For the text-containing cell, return its midpoint in (x, y) coordinate format. 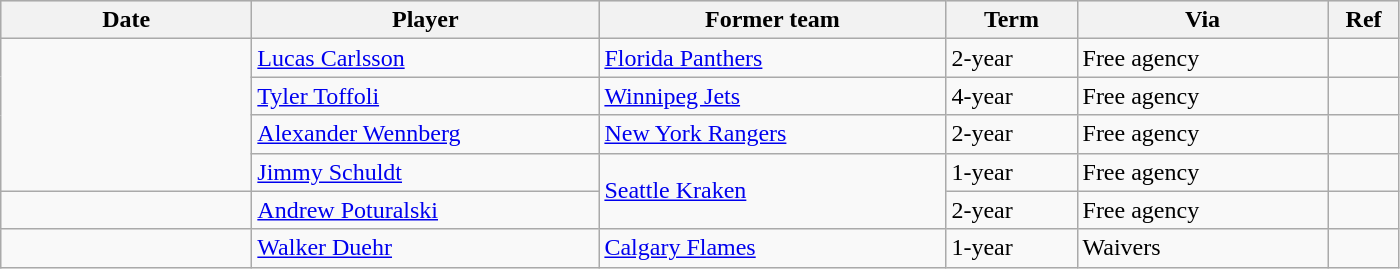
Former team (772, 20)
Player (426, 20)
Term (1012, 20)
Alexander Wennberg (426, 134)
Lucas Carlsson (426, 58)
Jimmy Schuldt (426, 172)
Ref (1364, 20)
4-year (1012, 96)
Walker Duehr (426, 248)
Date (126, 20)
Via (1202, 20)
Calgary Flames (772, 248)
Waivers (1202, 248)
Andrew Poturalski (426, 210)
Florida Panthers (772, 58)
Seattle Kraken (772, 191)
New York Rangers (772, 134)
Winnipeg Jets (772, 96)
Tyler Toffoli (426, 96)
